From the cell containing the given text, extract its center point as (x, y) coordinate. 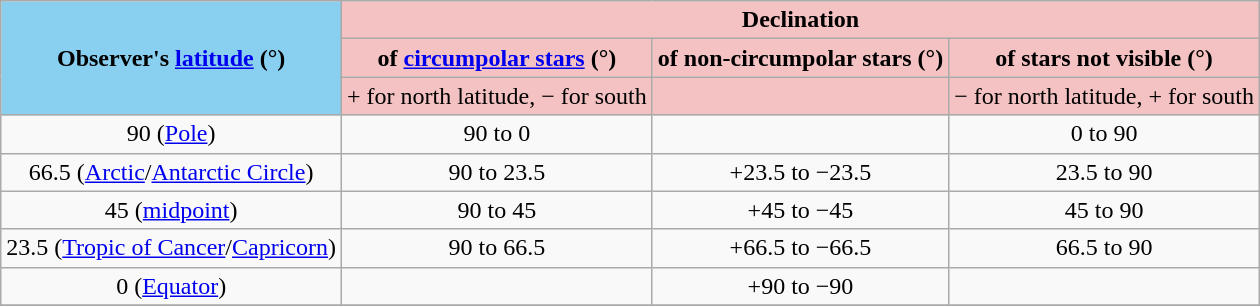
Observer's latitude (°) (172, 58)
of circumpolar stars (°) (498, 58)
23.5 (Tropic of Cancer/Capricorn) (172, 248)
− for north latitude, + for south (1104, 96)
of stars not visible (°) (1104, 58)
90 to 45 (498, 210)
of non-circumpolar stars (°) (800, 58)
90 to 23.5 (498, 172)
45 (midpoint) (172, 210)
Declination (801, 20)
+45 to −45 (800, 210)
+ for north latitude, − for south (498, 96)
0 to 90 (1104, 134)
+23.5 to −23.5 (800, 172)
+66.5 to −66.5 (800, 248)
45 to 90 (1104, 210)
90 (Pole) (172, 134)
90 to 0 (498, 134)
66.5 (Arctic/Antarctic Circle) (172, 172)
0 (Equator) (172, 286)
+90 to −90 (800, 286)
23.5 to 90 (1104, 172)
66.5 to 90 (1104, 248)
90 to 66.5 (498, 248)
